Find where the given text appears and provide that cell's center as [x, y] coordinate. 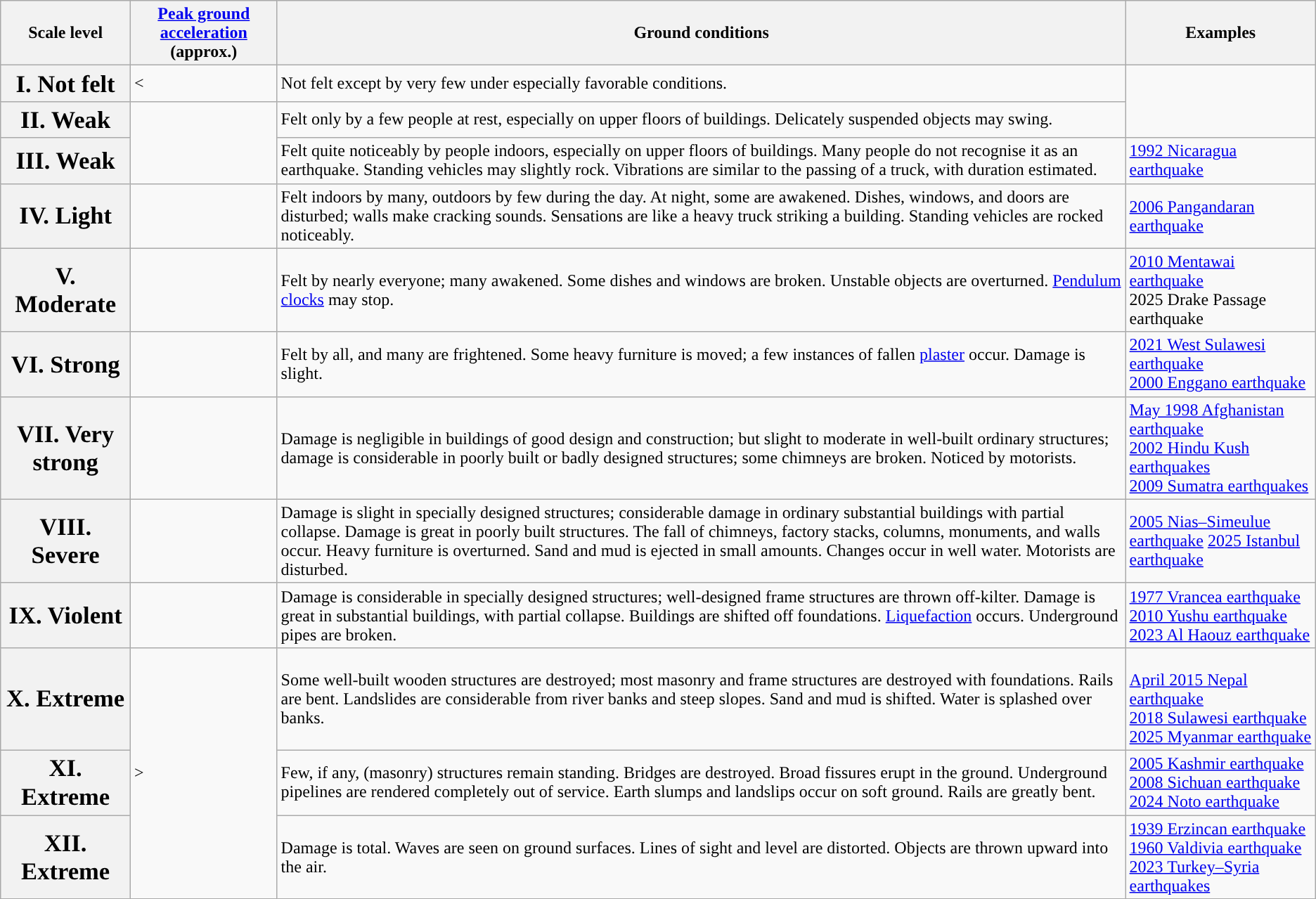
1939 Erzincan earthquake1960 Valdivia earthquake2023 Turkey–Syria earthquakes [1220, 858]
VII. Very strong [66, 448]
< [204, 84]
2006 Pangandaran earthquake [1220, 216]
XII. Extreme [66, 858]
III. Weak [66, 160]
Not felt except by very few under especially favorable conditions. [702, 84]
Scale level [66, 33]
XI. Extreme [66, 782]
I. Not felt [66, 84]
IV. Light [66, 216]
Examples [1220, 33]
Damage is total. Waves are seen on ground surfaces. Lines of sight and level are distorted. Objects are thrown upward into the air. [702, 858]
1977 Vrancea earthquake 2010 Yushu earthquake2023 Al Haouz earthquake [1220, 615]
V. Moderate [66, 290]
2005 Kashmir earthquake2008 Sichuan earthquake2024 Noto earthquake [1220, 782]
VI. Strong [66, 364]
VIII. Severe [66, 541]
Felt by all, and many are frightened. Some heavy furniture is moved; a few instances of fallen plaster occur. Damage is slight. [702, 364]
Felt by nearly everyone; many awakened. Some dishes and windows are broken. Unstable objects are overturned. Pendulum clocks may stop. [702, 290]
Peak ground acceleration (approx.) [204, 33]
II. Weak [66, 119]
X. Extreme [66, 699]
IX. Violent [66, 615]
Felt only by a few people at rest, especially on upper floors of buildings. Delicately suspended objects may swing. [702, 119]
> [204, 773]
2021 West Sulawesi earthquake2000 Enggano earthquake [1220, 364]
2005 Nias–Simeulue earthquake 2025 Istanbul earthquake [1220, 541]
Ground conditions [702, 33]
1992 Nicaragua earthquake [1220, 160]
May 1998 Afghanistan earthquake2002 Hindu Kush earthquakes2009 Sumatra earthquakes [1220, 448]
2010 Mentawai earthquake2025 Drake Passage earthquake [1220, 290]
April 2015 Nepal earthquake2018 Sulawesi earthquake2025 Myanmar earthquake [1220, 699]
